Return (X, Y) of the center of cell containing provided text 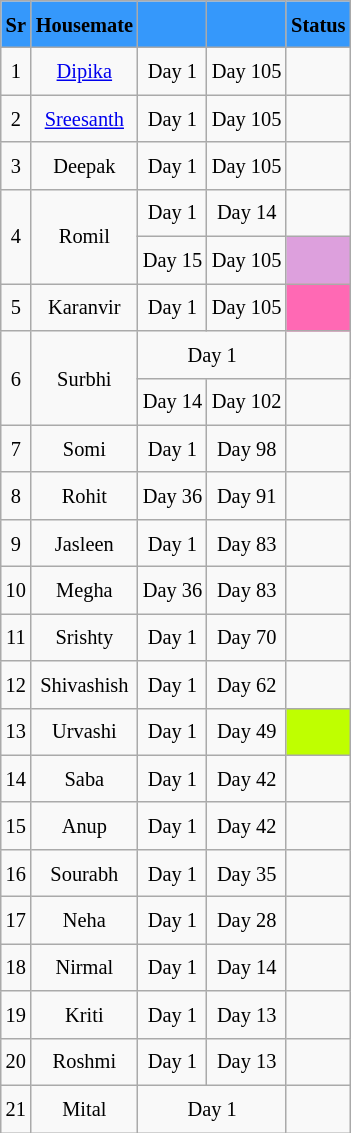
Day 62 (246, 684)
7 (16, 448)
Megha (84, 590)
8 (16, 496)
Neha (84, 920)
21 (16, 1108)
2 (16, 118)
Day 102 (246, 402)
Day 70 (246, 636)
Shivashish (84, 684)
Sreesanth (84, 118)
5 (16, 306)
Roshmi (84, 1062)
20 (16, 1062)
Housemate (84, 24)
Karanvir (84, 306)
19 (16, 1014)
10 (16, 590)
Dipika (84, 72)
13 (16, 732)
1 (16, 72)
15 (16, 826)
Day 28 (246, 920)
Urvashi (84, 732)
17 (16, 920)
Sr (16, 24)
Status (318, 24)
Deepak (84, 166)
14 (16, 778)
Surbhi (84, 377)
Saba (84, 778)
Kriti (84, 1014)
12 (16, 684)
Day 35 (246, 872)
18 (16, 966)
9 (16, 542)
3 (16, 166)
Day 91 (246, 496)
16 (16, 872)
Mital (84, 1108)
Day 49 (246, 732)
Romil (84, 236)
Somi (84, 448)
Day 15 (172, 260)
Sourabh (84, 872)
Jasleen (84, 542)
Srishty (84, 636)
4 (16, 236)
Rohit (84, 496)
Day 98 (246, 448)
11 (16, 636)
Nirmal (84, 966)
6 (16, 377)
Anup (84, 826)
